Capture the cell that displays the provided text and extract its (X, Y) central coordinate. 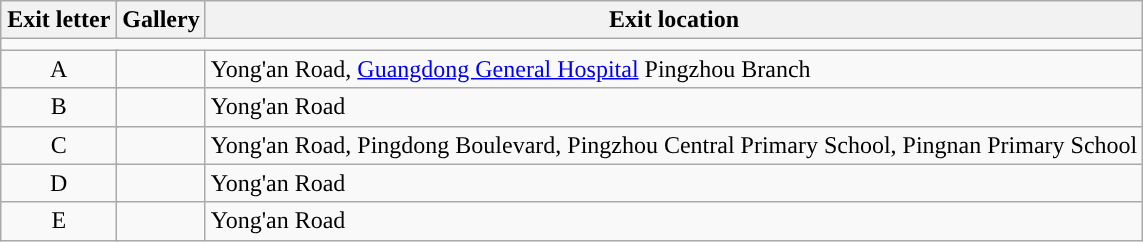
A (59, 69)
Yong'an Road, Guangdong General Hospital Pingzhou Branch (674, 69)
Exit location (674, 20)
D (59, 183)
Gallery (161, 20)
Yong'an Road, Pingdong Boulevard, Pingzhou Central Primary School, Pingnan Primary School (674, 145)
C (59, 145)
E (59, 221)
Exit letter (59, 20)
B (59, 107)
